Detect which cell encompasses the target text, then output its (x, y) center coordinate. 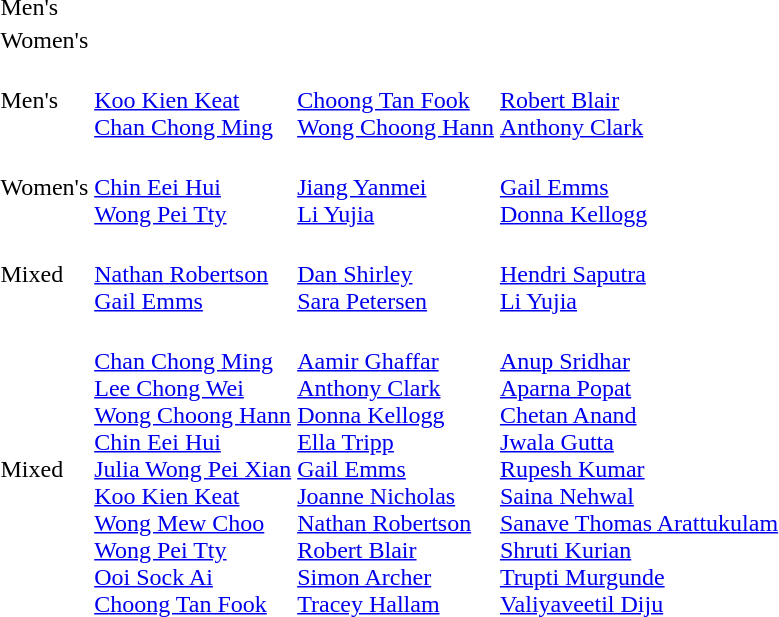
Choong Tan FookWong Choong Hann (396, 100)
Gail EmmsDonna Kellogg (638, 187)
Jiang YanmeiLi Yujia (396, 187)
Nathan RobertsonGail Emms (193, 274)
Dan ShirleySara Petersen (396, 274)
Koo Kien KeatChan Chong Ming (193, 100)
Hendri SaputraLi Yujia (638, 274)
Chin Eei HuiWong Pei Tty (193, 187)
Robert BlairAnthony Clark (638, 100)
